Identify which cell holds the provided text, then report its (x, y) central coordinate. 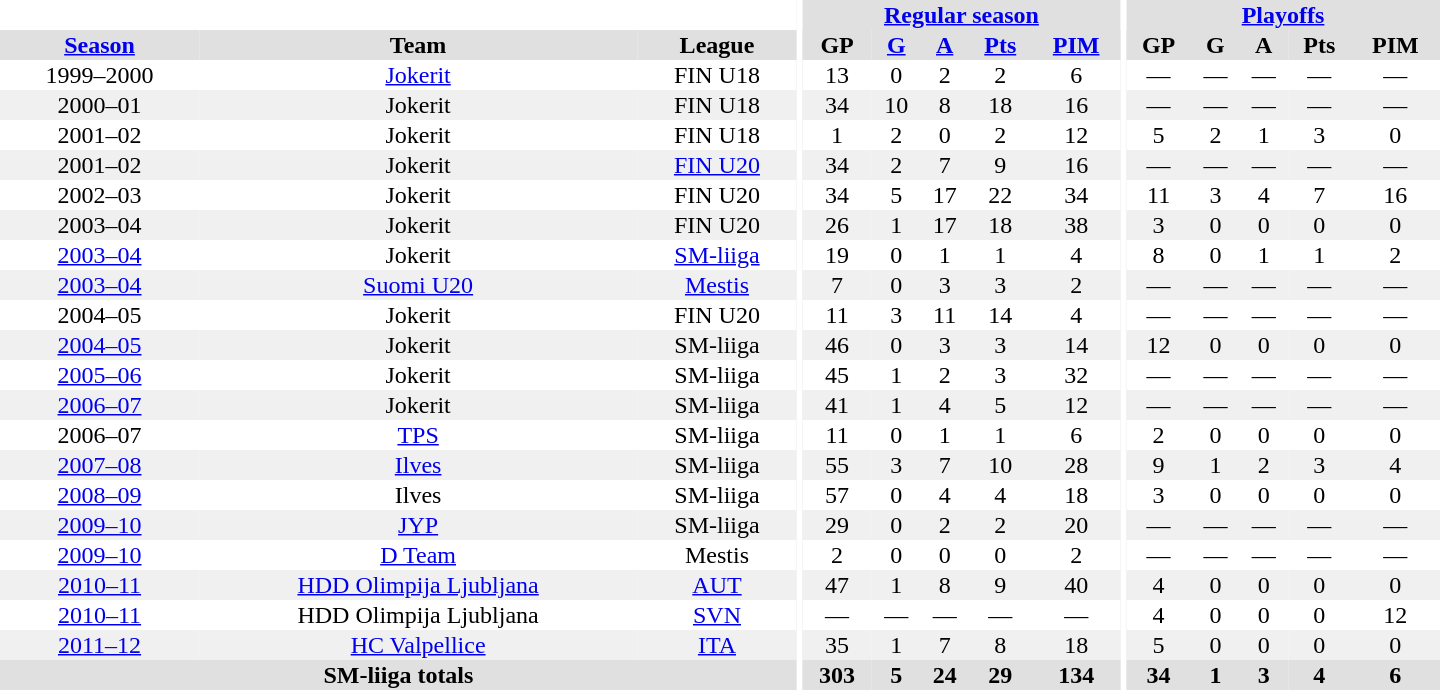
134 (1076, 675)
Regular season (962, 15)
2002–03 (100, 195)
D Team (418, 555)
19 (837, 255)
League (717, 45)
SM-liiga totals (398, 675)
1999–2000 (100, 75)
303 (837, 675)
32 (1076, 375)
JYP (418, 525)
55 (837, 465)
SVN (717, 615)
45 (837, 375)
24 (944, 675)
38 (1076, 225)
2008–09 (100, 495)
Team (418, 45)
35 (837, 645)
28 (1076, 465)
13 (837, 75)
2007–08 (100, 465)
2000–01 (100, 105)
22 (1000, 195)
HC Valpellice (418, 645)
2011–12 (100, 645)
ITA (717, 645)
Season (100, 45)
47 (837, 585)
57 (837, 495)
AUT (717, 585)
26 (837, 225)
41 (837, 405)
46 (837, 345)
Playoffs (1283, 15)
TPS (418, 435)
40 (1076, 585)
Suomi U20 (418, 285)
2005–06 (100, 375)
20 (1076, 525)
